Detect which cell encompasses the target text, then output its (X, Y) center coordinate. 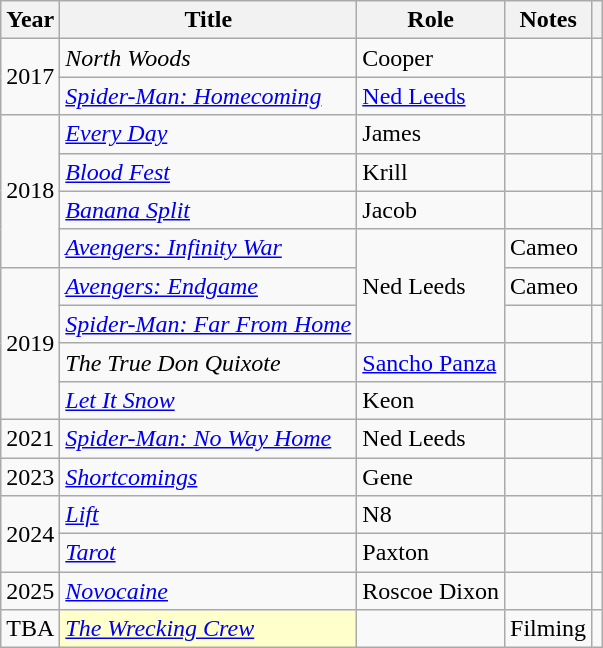
Filming (548, 629)
TBA (30, 629)
James (431, 134)
Year (30, 20)
2023 (30, 477)
Paxton (431, 553)
2019 (30, 343)
Title (208, 20)
Gene (431, 477)
Role (431, 20)
Lift (208, 515)
Avengers: Endgame (208, 286)
N8 (431, 515)
Let It Snow (208, 400)
Tarot (208, 553)
Krill (431, 172)
Spider-Man: No Way Home (208, 438)
Spider-Man: Homecoming (208, 96)
Spider-Man: Far From Home (208, 324)
Cooper (431, 58)
The Wrecking Crew (208, 629)
2018 (30, 191)
2017 (30, 77)
Novocaine (208, 591)
The True Don Quixote (208, 362)
2024 (30, 534)
North Woods (208, 58)
Notes (548, 20)
Every Day (208, 134)
Roscoe Dixon (431, 591)
Keon (431, 400)
Sancho Panza (431, 362)
Blood Fest (208, 172)
Banana Split (208, 210)
Avengers: Infinity War (208, 248)
Shortcomings (208, 477)
Jacob (431, 210)
2025 (30, 591)
2021 (30, 438)
